Pinpoint the cell where the given text exists, returning its [x, y] midpoint coordinate. 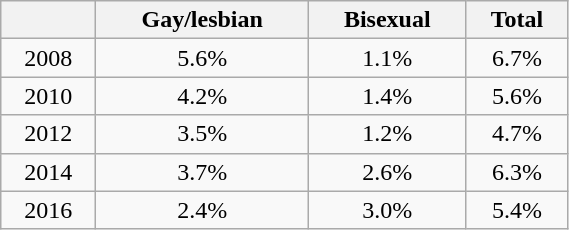
1.2% [388, 134]
4.2% [202, 96]
4.7% [517, 134]
2012 [48, 134]
2.4% [202, 210]
6.3% [517, 172]
Gay/lesbian [202, 20]
Bisexual [388, 20]
3.5% [202, 134]
2016 [48, 210]
Total [517, 20]
6.7% [517, 58]
2014 [48, 172]
3.0% [388, 210]
2010 [48, 96]
1.1% [388, 58]
1.4% [388, 96]
2.6% [388, 172]
5.4% [517, 210]
3.7% [202, 172]
2008 [48, 58]
